Locate the cell with the specified text and output its [x, y] center coordinate. 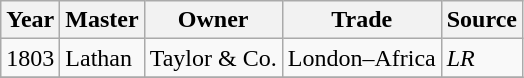
1803 [30, 58]
Owner [213, 20]
Master [102, 20]
Lathan [102, 58]
London–Africa [362, 58]
Taylor & Co. [213, 58]
Source [482, 20]
Year [30, 20]
LR [482, 58]
Trade [362, 20]
